Locate the cell with the specified text and output its (X, Y) center coordinate. 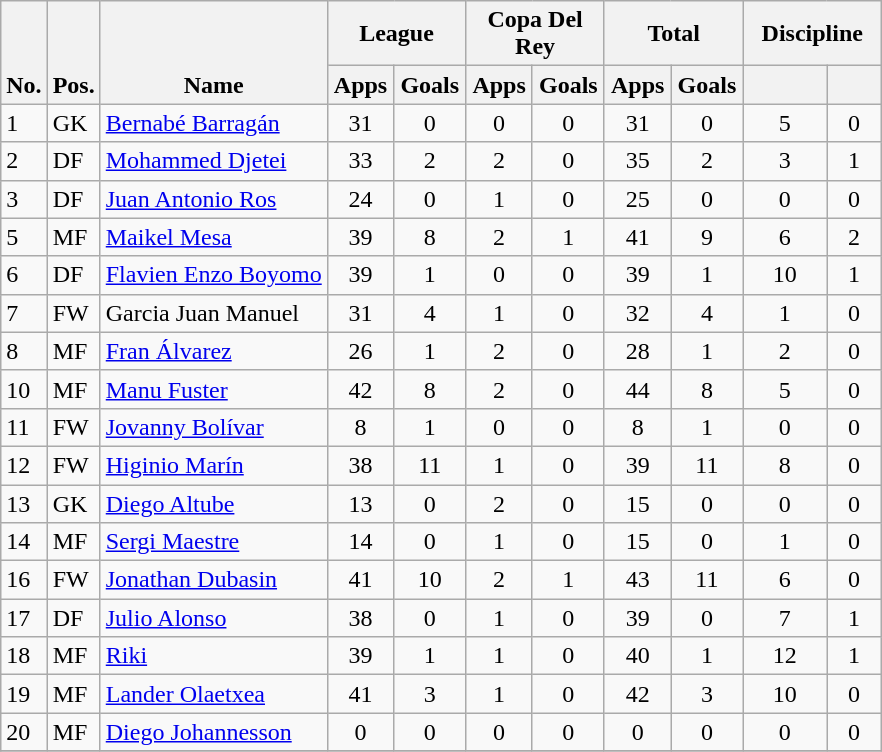
Mohammed Djetei (214, 161)
No. (24, 52)
44 (638, 389)
Name (214, 52)
Pos. (74, 52)
Julio Alonso (214, 618)
Copa Del Rey (536, 34)
32 (638, 313)
Fran Álvarez (214, 351)
16 (24, 580)
18 (24, 656)
28 (638, 351)
Maikel Mesa (214, 237)
25 (638, 199)
Discipline (812, 34)
Flavien Enzo Boyomo (214, 275)
Riki (214, 656)
24 (360, 199)
Jovanny Bolívar (214, 427)
Manu Fuster (214, 389)
19 (24, 694)
43 (638, 580)
17 (24, 618)
League (396, 34)
9 (707, 237)
Garcia Juan Manuel (214, 313)
35 (638, 161)
Total (674, 34)
33 (360, 161)
20 (24, 732)
Higinio Marín (214, 465)
Diego Altube (214, 503)
Juan Antonio Ros (214, 199)
26 (360, 351)
Jonathan Dubasin (214, 580)
Sergi Maestre (214, 542)
Diego Johannesson (214, 732)
40 (638, 656)
Lander Olaetxea (214, 694)
Bernabé Barragán (214, 123)
